Return the [X, Y] coordinate for the center point of the cell that contains the specified text.  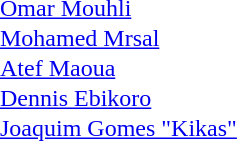
Atef Maoua [118, 68]
Dennis Ebikoro [118, 98]
Mohamed Mrsal [118, 38]
